Locate the cell with the specified text and output its (x, y) center coordinate. 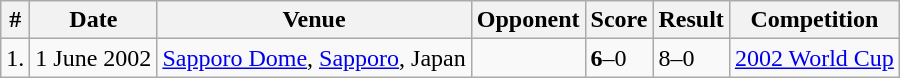
Venue (314, 20)
# (16, 20)
Score (619, 20)
Sapporo Dome, Sapporo, Japan (314, 58)
Opponent (528, 20)
1 June 2002 (94, 58)
6–0 (619, 58)
2002 World Cup (814, 58)
Result (691, 20)
Date (94, 20)
8–0 (691, 58)
Competition (814, 20)
1. (16, 58)
